For the text-containing cell, return its midpoint in (x, y) coordinate format. 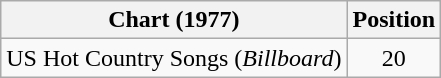
20 (394, 58)
Chart (1977) (174, 20)
US Hot Country Songs (Billboard) (174, 58)
Position (394, 20)
